Extract the [x, y] coordinate from the center of the cell holding the provided text.  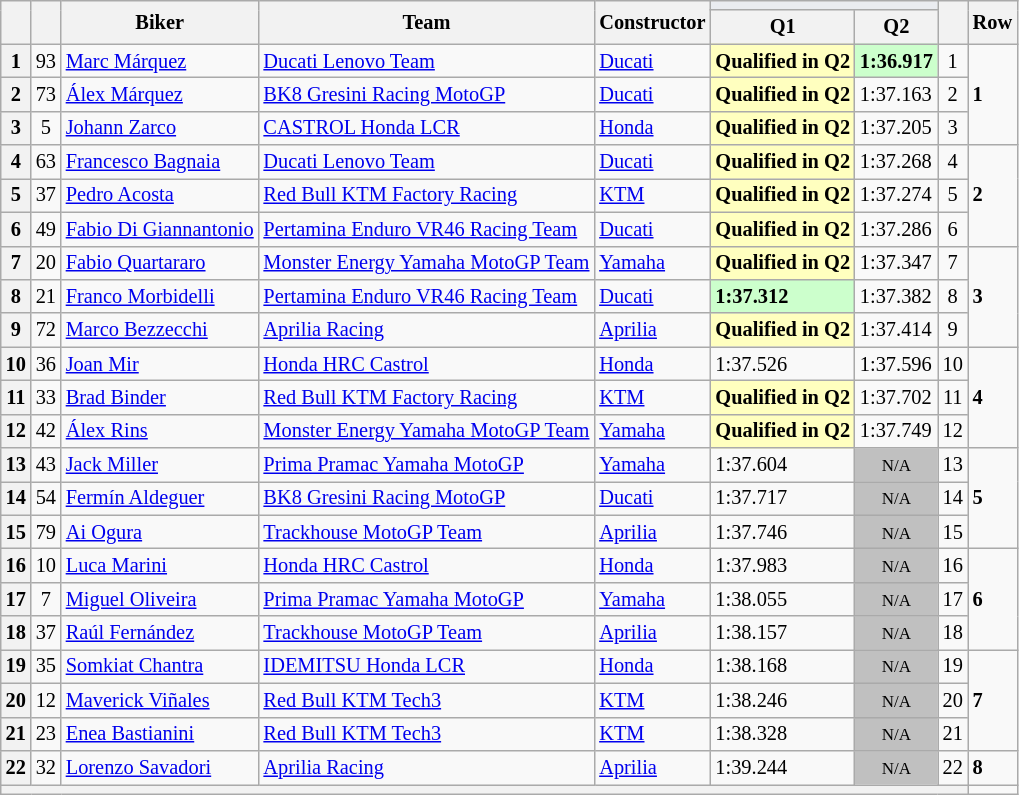
1:37.749 [896, 431]
Q1 [782, 27]
93 [46, 61]
Ai Ogura [160, 532]
1:37.596 [896, 364]
1:37.347 [896, 263]
1:37.983 [782, 565]
32 [46, 767]
Raúl Fernández [160, 633]
Luca Marini [160, 565]
1:37.274 [896, 195]
Pedro Acosta [160, 195]
1:37.702 [896, 397]
42 [46, 431]
1:36.917 [896, 61]
Franco Morbidelli [160, 296]
33 [46, 397]
1:37.526 [782, 364]
49 [46, 229]
Marc Márquez [160, 61]
Álex Rins [160, 431]
Enea Bastianini [160, 734]
36 [46, 364]
1:38.055 [782, 599]
Fabio Quartararo [160, 263]
Team [427, 22]
IDEMITSU Honda LCR [427, 666]
1:37.205 [896, 128]
63 [46, 162]
1:37.746 [782, 532]
Jack Miller [160, 465]
1:38.168 [782, 666]
Somkiat Chantra [160, 666]
1:37.382 [896, 296]
Biker [160, 22]
Miguel Oliveira [160, 599]
Q2 [896, 27]
1:38.328 [782, 734]
43 [46, 465]
54 [46, 498]
1:38.157 [782, 633]
Lorenzo Savadori [160, 767]
Fermín Aldeguer [160, 498]
Brad Binder [160, 397]
23 [46, 734]
Johann Zarco [160, 128]
1:39.244 [782, 767]
Fabio Di Giannantonio [160, 229]
79 [46, 532]
1:37.312 [782, 296]
Maverick Viñales [160, 700]
Row [992, 22]
Joan Mir [160, 364]
73 [46, 94]
1:37.268 [896, 162]
Constructor [652, 22]
1:38.246 [782, 700]
1:37.286 [896, 229]
CASTROL Honda LCR [427, 128]
Francesco Bagnaia [160, 162]
35 [46, 666]
1:37.163 [896, 94]
Álex Márquez [160, 94]
Marco Bezzecchi [160, 330]
1:37.717 [782, 498]
1:37.604 [782, 465]
1:37.414 [896, 330]
72 [46, 330]
